Detect which cell encompasses the target text, then output its (x, y) center coordinate. 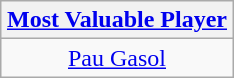
Most Valuable Player (116, 20)
Pau Gasol (116, 58)
